Search for the cell housing the specified text and yield its (X, Y) center coordinate. 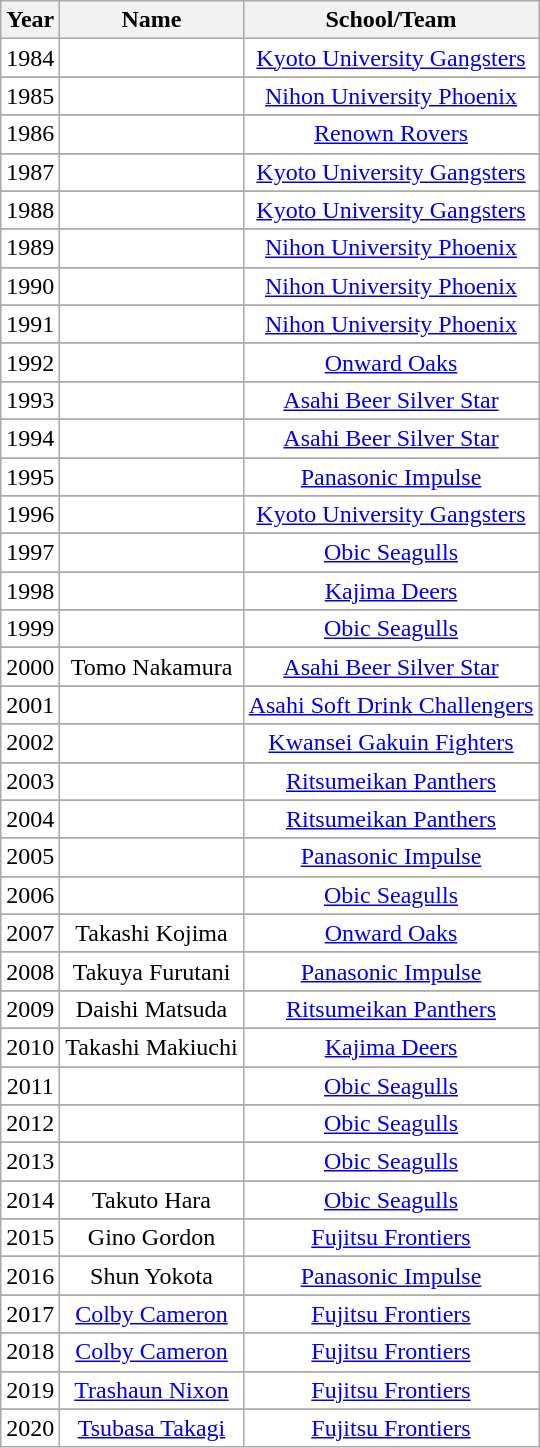
Gino Gordon (152, 1238)
Year (30, 20)
1984 (30, 58)
2020 (30, 1428)
2017 (30, 1314)
1993 (30, 400)
2018 (30, 1352)
Shun Yokota (152, 1276)
Takashi Kojima (152, 933)
1997 (30, 553)
2002 (30, 743)
Takuya Furutani (152, 971)
1985 (30, 96)
Trashaun Nixon (152, 1390)
1998 (30, 591)
2016 (30, 1276)
2003 (30, 781)
2019 (30, 1390)
2006 (30, 895)
1988 (30, 210)
2010 (30, 1047)
Asahi Soft Drink Challengers (391, 705)
Renown Rovers (391, 134)
1990 (30, 286)
2004 (30, 819)
Name (152, 20)
2015 (30, 1238)
Takashi Makiuchi (152, 1047)
2012 (30, 1124)
1996 (30, 515)
Daishi Matsuda (152, 1009)
1989 (30, 248)
2009 (30, 1009)
1999 (30, 629)
1991 (30, 324)
Kwansei Gakuin Fighters (391, 743)
1987 (30, 172)
2005 (30, 857)
Tsubasa Takagi (152, 1428)
1995 (30, 477)
2013 (30, 1162)
1992 (30, 362)
2008 (30, 971)
2007 (30, 933)
2001 (30, 705)
Tomo Nakamura (152, 667)
Takuto Hara (152, 1200)
1994 (30, 438)
2000 (30, 667)
2011 (30, 1085)
School/Team (391, 20)
1986 (30, 134)
2014 (30, 1200)
